Return (x, y) of the center of cell containing provided text 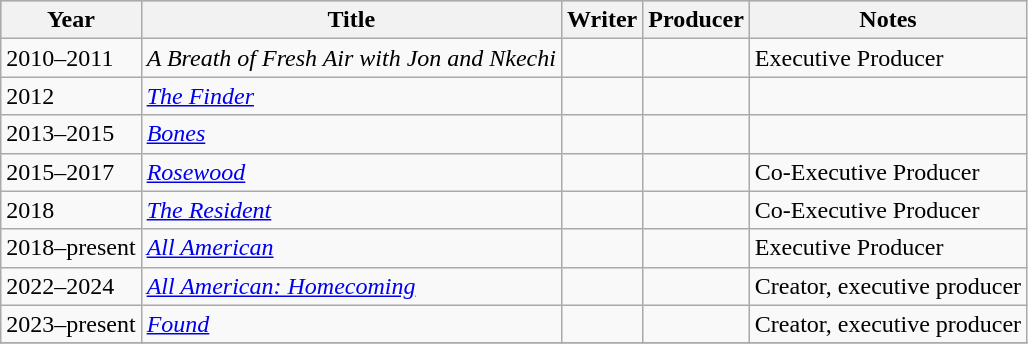
Writer (602, 20)
Bones (351, 134)
2013–2015 (71, 134)
Found (351, 324)
2022–2024 (71, 286)
2010–2011 (71, 58)
Notes (888, 20)
2023–present (71, 324)
Rosewood (351, 172)
Producer (696, 20)
Title (351, 20)
All American: Homecoming (351, 286)
2015–2017 (71, 172)
Year (71, 20)
A Breath of Fresh Air with Jon and Nkechi (351, 58)
The Resident (351, 210)
The Finder (351, 96)
All American (351, 248)
2018 (71, 210)
2018–present (71, 248)
2012 (71, 96)
